Return the (x, y) coordinate for the center point of the cell that contains the specified text.  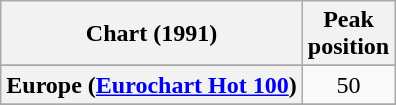
Europe (Eurochart Hot 100) (152, 85)
50 (348, 85)
Peakposition (348, 34)
Chart (1991) (152, 34)
